Output the [X, Y] coordinate of the center of the cell containing the given text.  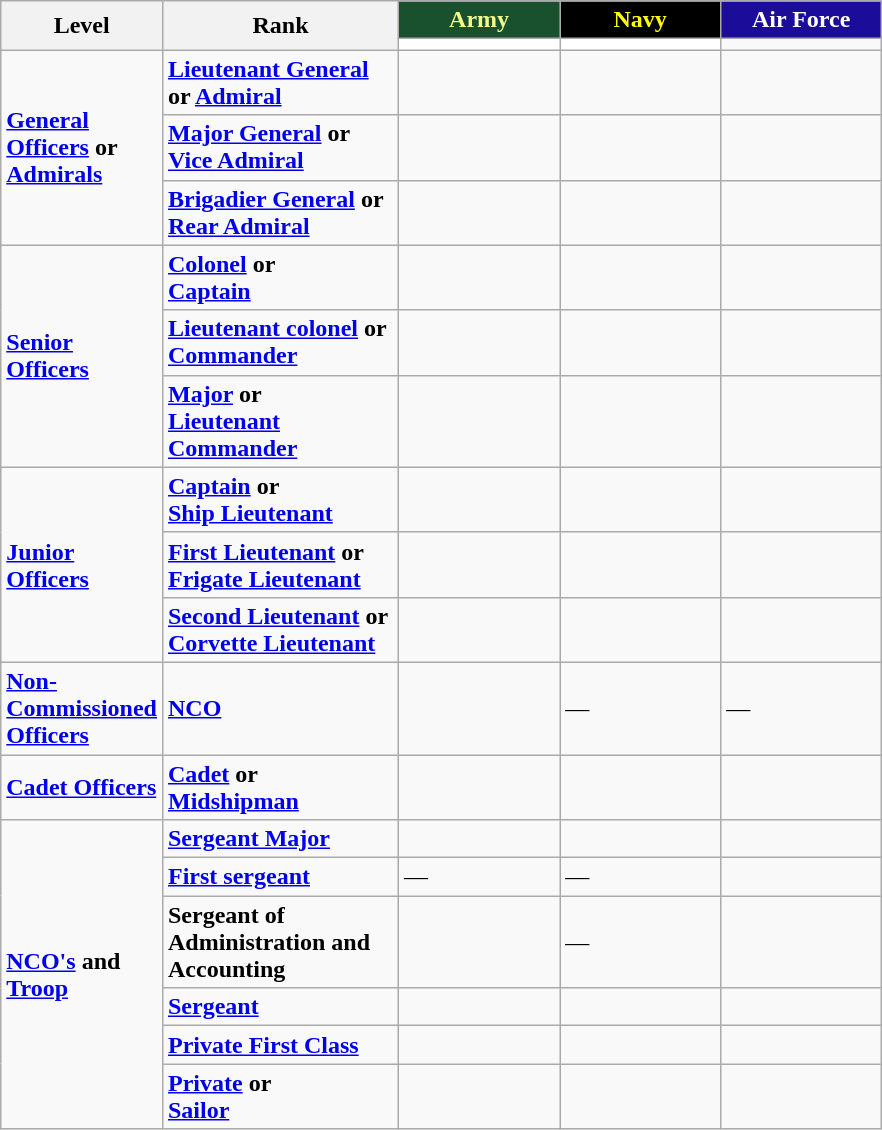
Cadet orMidshipman [280, 786]
General Officers or Admirals [82, 148]
Sergeant of Administration and Accounting [280, 942]
Level [82, 26]
Private orSailor [280, 1096]
Cadet Officers [82, 786]
Lieutenant General or Admiral [280, 82]
First Lieutenant orFrigate Lieutenant [280, 564]
Senior Officers [82, 356]
Sergeant [280, 1007]
Army [480, 20]
Sergeant Major [280, 839]
NCO [280, 708]
Major orLieutenant Commander [280, 421]
Non-Commissioned Officers [82, 708]
Captain orShip Lieutenant [280, 500]
Major General orVice Admiral [280, 148]
Lieutenant colonel orCommander [280, 342]
Brigadier General orRear Admiral [280, 212]
NCO's and Troop [82, 974]
First sergeant [280, 877]
Junior Officers [82, 564]
Colonel orCaptain [280, 278]
Private First Class [280, 1045]
Navy [640, 20]
Air Force [802, 20]
Rank [280, 26]
Second Lieutenant orCorvette Lieutenant [280, 630]
